Return the (X, Y) coordinate for the center point of the cell that contains the specified text.  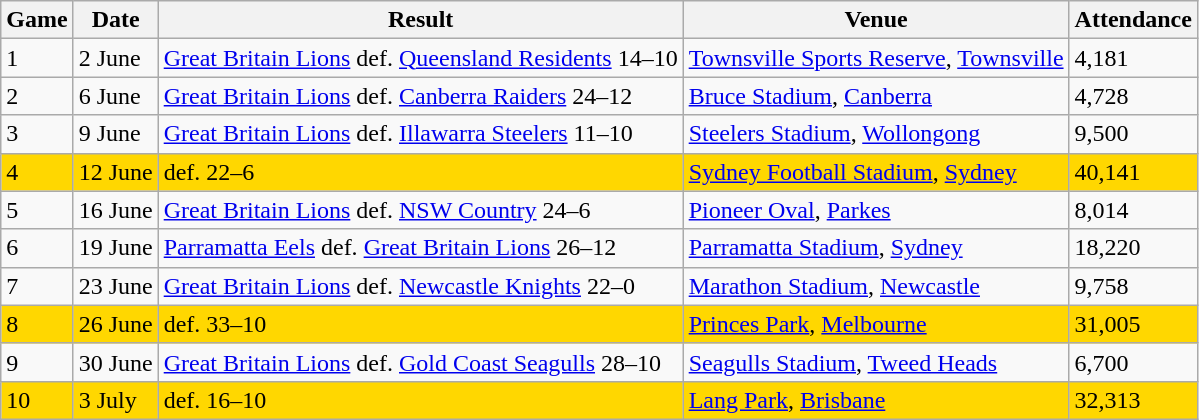
9,500 (1133, 134)
Parramatta Stadium, Sydney (876, 248)
2 (37, 96)
26 June (116, 324)
Sydney Football Stadium, Sydney (876, 172)
7 (37, 286)
Great Britain Lions def. NSW Country 24–6 (420, 210)
4 (37, 172)
31,005 (1133, 324)
2 June (116, 58)
Result (420, 20)
32,313 (1133, 400)
Attendance (1133, 20)
Great Britain Lions def. Canberra Raiders 24–12 (420, 96)
Steelers Stadium, Wollongong (876, 134)
def. 16–10 (420, 400)
9 (37, 362)
Seagulls Stadium, Tweed Heads (876, 362)
8 (37, 324)
40,141 (1133, 172)
10 (37, 400)
3 (37, 134)
12 June (116, 172)
4,181 (1133, 58)
Venue (876, 20)
Great Britain Lions def. Illawarra Steelers 11–10 (420, 134)
3 July (116, 400)
6 June (116, 96)
8,014 (1133, 210)
30 June (116, 362)
Game (37, 20)
Pioneer Oval, Parkes (876, 210)
Princes Park, Melbourne (876, 324)
def. 33–10 (420, 324)
Parramatta Eels def. Great Britain Lions 26–12 (420, 248)
1 (37, 58)
19 June (116, 248)
6,700 (1133, 362)
Date (116, 20)
16 June (116, 210)
Townsville Sports Reserve, Townsville (876, 58)
Lang Park, Brisbane (876, 400)
4,728 (1133, 96)
9 June (116, 134)
18,220 (1133, 248)
Great Britain Lions def. Gold Coast Seagulls 28–10 (420, 362)
Bruce Stadium, Canberra (876, 96)
23 June (116, 286)
5 (37, 210)
Great Britain Lions def. Queensland Residents 14–10 (420, 58)
Great Britain Lions def. Newcastle Knights 22–0 (420, 286)
def. 22–6 (420, 172)
9,758 (1133, 286)
Marathon Stadium, Newcastle (876, 286)
6 (37, 248)
